Scan for the cell matching the given text and deliver its (x, y) coordinate at center. 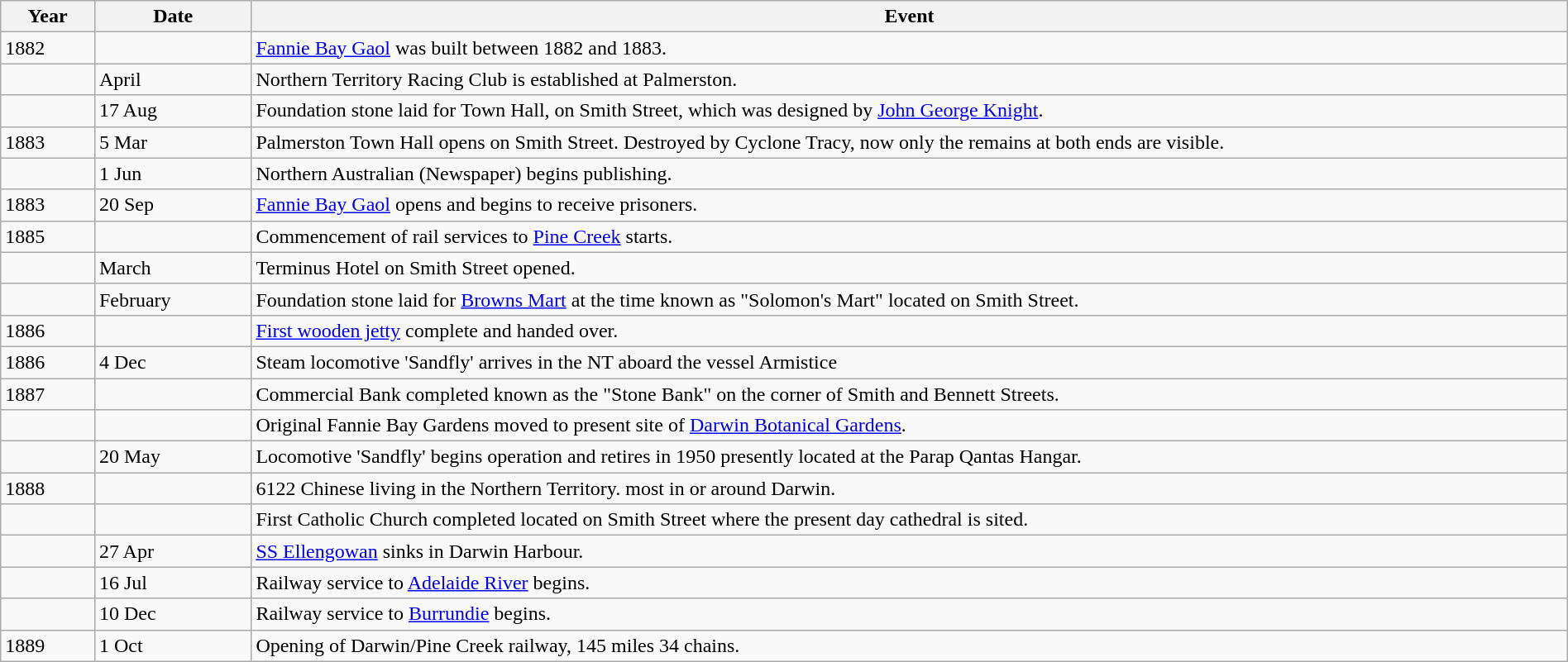
Railway service to Adelaide River begins. (910, 583)
First Catholic Church completed located on Smith Street where the present day cathedral is sited. (910, 520)
Railway service to Burrundie begins. (910, 614)
Year (48, 17)
27 Apr (172, 551)
February (172, 299)
20 May (172, 457)
Fannie Bay Gaol opens and begins to receive prisoners. (910, 205)
1888 (48, 488)
1889 (48, 645)
Locomotive 'Sandfly' begins operation and retires in 1950 presently located at the Parap Qantas Hangar. (910, 457)
16 Jul (172, 583)
5 Mar (172, 142)
1887 (48, 394)
20 Sep (172, 205)
Palmerston Town Hall opens on Smith Street. Destroyed by Cyclone Tracy, now only the remains at both ends are visible. (910, 142)
Fannie Bay Gaol was built between 1882 and 1883. (910, 48)
Northern Australian (Newspaper) begins publishing. (910, 174)
1885 (48, 236)
6122 Chinese living in the Northern Territory. most in or around Darwin. (910, 488)
4 Dec (172, 362)
Steam locomotive 'Sandfly' arrives in the NT aboard the vessel Armistice (910, 362)
1882 (48, 48)
Northern Territory Racing Club is established at Palmerston. (910, 79)
Date (172, 17)
First wooden jetty complete and handed over. (910, 331)
Terminus Hotel on Smith Street opened. (910, 268)
SS Ellengowan sinks in Darwin Harbour. (910, 551)
March (172, 268)
17 Aug (172, 111)
1 Oct (172, 645)
Opening of Darwin/Pine Creek railway, 145 miles 34 chains. (910, 645)
Event (910, 17)
1 Jun (172, 174)
10 Dec (172, 614)
Original Fannie Bay Gardens moved to present site of Darwin Botanical Gardens. (910, 426)
Commencement of rail services to Pine Creek starts. (910, 236)
Commercial Bank completed known as the "Stone Bank" on the corner of Smith and Bennett Streets. (910, 394)
April (172, 79)
Foundation stone laid for Town Hall, on Smith Street, which was designed by John George Knight. (910, 111)
Foundation stone laid for Browns Mart at the time known as "Solomon's Mart" located on Smith Street. (910, 299)
